Return the (X, Y) coordinate for the center point of the cell that contains the specified text.  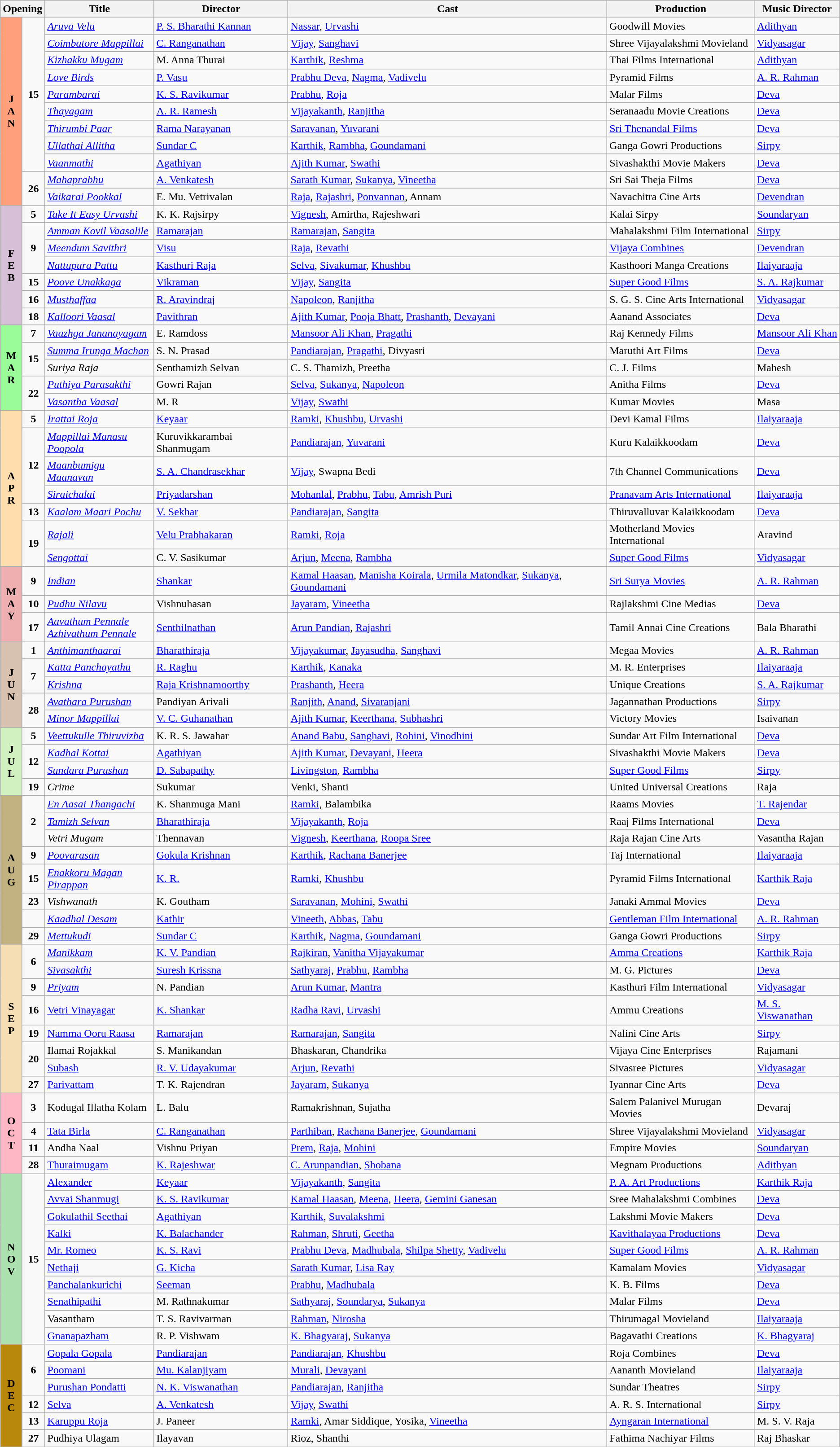
Vineeth, Abbas, Tabu (448, 919)
Tamizh Selvan (100, 821)
Raja Rajan Cine Arts (681, 838)
Ramki, Khushbu (448, 879)
Ramki, Amar Siddique, Yosika, Vineetha (448, 1421)
Kamal Haasan, Meena, Heera, Gemini Ganesan (448, 1199)
Sundar Theatres (681, 1387)
En Aasai Thangachi (100, 804)
Purushan Pondatti (100, 1387)
Kizhakku Mugam (100, 60)
Alexander (100, 1182)
Kasthoori Manga Creations (681, 265)
Livingston, Rambha (448, 770)
Napoleon, Ranjitha (448, 299)
Arun Kumar, Mantra (448, 987)
Ajith Kumar, Swathi (448, 162)
Vetri Vinayagar (100, 1010)
Bala Bharathi (797, 627)
Thirumbi Paar (100, 128)
L. Balu (221, 1108)
Bhaskaran, Chandrika (448, 1050)
Kamal Haasan, Manisha Koirala, Urmila Matondkar, Sukanya, Goundamani (448, 581)
DEC (12, 1395)
Pandiarajan (221, 1353)
Vijaya Cine Enterprises (681, 1050)
M. S. V. Raja (797, 1421)
Shankar (221, 581)
K. V. Pandian (221, 953)
Thennavan (221, 838)
Raja, Revathi (448, 248)
Roja Combines (681, 1353)
K. Shankar (221, 1010)
Kodugal Illatha Kolam (100, 1108)
E. Ramdoss (221, 333)
Raaj Films International (681, 821)
Karuppu Roja (100, 1421)
Bagavathi Creations (681, 1336)
Vaanmathi (100, 162)
10 (33, 604)
K. Rajeshwar (221, 1165)
Title (100, 9)
Taj International (681, 855)
Nattupura Pattu (100, 265)
Pandiarajan, Sangita (448, 511)
Mansoor Ali Khan (797, 333)
Vishnu Priyan (221, 1148)
Motherland Movies International (681, 535)
Gopala Gopala (100, 1353)
Ramki, Khushbu, Urvashi (448, 419)
Poomani (100, 1370)
17 (33, 627)
Sarath Kumar, Lisa Ray (448, 1267)
Fathima Nachiyar Films (681, 1438)
18 (33, 316)
S. A. Chandrasekhar (221, 471)
Love Birds (100, 77)
Thuraimugam (100, 1165)
Panchalankurichi (100, 1285)
Anthimanthaarai (100, 650)
Director (221, 9)
Jayaram, Sukanya (448, 1084)
Nassar, Urvashi (448, 26)
20 (33, 1059)
M. Anna Thurai (221, 60)
S. Manikandan (221, 1050)
Thiruvalluvar Kalaikkoodam (681, 511)
Selva, Sukanya, Napoleon (448, 385)
M. G. Pictures (681, 970)
Cast (448, 9)
Nethaji (100, 1267)
Priyadarshan (221, 494)
Sengottai (100, 558)
Visu (221, 248)
Jayaram, Vineetha (448, 604)
3 (33, 1108)
Puthiya Parasakthi (100, 385)
Gokula Krishnan (221, 855)
26 (33, 188)
Ilayavan (221, 1438)
Manikkam (100, 953)
Kasthuri Film International (681, 987)
Nalini Cine Arts (681, 1033)
Pudhu Nilavu (100, 604)
K. K. Rajsirpy (221, 214)
C. V. Sasikumar (221, 558)
S. G. S. Cine Arts International (681, 299)
Amman Kovil Vaasalile (100, 231)
Priyam (100, 987)
T. K. Rajendran (221, 1084)
M. R (221, 402)
11 (33, 1148)
FEB (12, 265)
Jagannathan Productions (681, 702)
Suriya Raja (100, 368)
Rajamani (797, 1050)
T. S. Ravivarman (221, 1319)
Janaki Ammal Movies (681, 902)
Ajith Kumar, Keerthana, Subhashri (448, 719)
Indian (100, 581)
MAY (12, 604)
Pyramid Films International (681, 879)
V. Sekhar (221, 511)
K. Bhagyaraj (797, 1336)
Krishna (100, 684)
Suresh Krissna (221, 970)
Vijay, Sanghavi (448, 43)
Anitha Films (681, 385)
G. Kicha (221, 1267)
Pyramid Films (681, 77)
Raja, Rajashri, Ponvannan, Annam (448, 197)
Kalki (100, 1233)
Salem Palanivel Murugan Movies (681, 1108)
Vignesh, Keerthana, Roopa Sree (448, 838)
Arjun, Meena, Rambha (448, 558)
Karthik, Rachana Banerjee (448, 855)
Meendum Savithri (100, 248)
Prabhu Deva, Nagma, Vadivelu (448, 77)
Ramki, Balambika (448, 804)
Raja (797, 787)
23 (33, 902)
Karthik, Reshma (448, 60)
Mahaprabhu (100, 180)
Take It Easy Urvashi (100, 214)
Sathyaraj, Prabhu, Rambha (448, 970)
Ajith Kumar, Pooja Bhatt, Prashanth, Devayani (448, 316)
Mohanlal, Prabhu, Tabu, Amrish Puri (448, 494)
M. S. Viswanathan (797, 1010)
Sundara Purushan (100, 770)
Radha Ravi, Urvashi (448, 1010)
Goodwill Movies (681, 26)
Rioz, Shanthi (448, 1438)
Vijayakanth, Roja (448, 821)
Kuru Kalaikkoodam (681, 442)
Kathir (221, 919)
C. J. Films (681, 368)
JUN (12, 684)
Minor Mappillai (100, 719)
Siraichalai (100, 494)
Gnanapazham (100, 1336)
Vasantha Rajan (797, 838)
Karthik, Nagma, Goundamani (448, 936)
Mettukudi (100, 936)
K. B. Films (681, 1285)
APR (12, 488)
Vetri Mugam (100, 838)
Gowri Rajan (221, 385)
K. Goutham (221, 902)
Pranavam Arts International (681, 494)
Thayagam (100, 111)
Parivattam (100, 1084)
Vaazhga Jananayagam (100, 333)
C. S. Thamizh, Preetha (448, 368)
OCT (12, 1133)
Karthik, Kanaka (448, 667)
Iyannar Cine Arts (681, 1084)
JUL (12, 761)
Avathara Purushan (100, 702)
P. S. Bharathi Kannan (221, 26)
Aavathum Pennale Azhivathum Pennale (100, 627)
MAR (12, 368)
Prem, Raja, Mohini (448, 1148)
Ramki, Roja (448, 535)
Victory Movies (681, 719)
Rama Narayanan (221, 128)
Opening (22, 9)
Rahman, Nirosha (448, 1319)
D. Sabapathy (221, 770)
SEP (12, 1019)
Devaraj (797, 1108)
Thirumagal Movieland (681, 1319)
Arjun, Revathi (448, 1067)
K. R. (221, 879)
Megaa Movies (681, 650)
Karthik, Suvalakshmi (448, 1216)
Sathyaraj, Soundarya, Sukanya (448, 1302)
2 (33, 821)
Coimbatore Mappillai (100, 43)
Saravanan, Yuvarani (448, 128)
V. C. Guhanathan (221, 719)
Production (681, 9)
Pandiyan Arivali (221, 702)
Vijay, Swapna Bedi (448, 471)
Prabhu Deva, Madhubala, Shilpa Shetty, Vadivelu (448, 1250)
R. Raghu (221, 667)
Isaivanan (797, 719)
Kavithalayaa Productions (681, 1233)
Vasantham (100, 1319)
Sri Surya Movies (681, 581)
Murali, Devayani (448, 1370)
Subash (100, 1067)
Mahesh (797, 368)
Maanbumigu Maanavan (100, 471)
R. V. Udayakumar (221, 1067)
JAN (12, 111)
P. A. Art Productions (681, 1182)
Maruthi Art Films (681, 351)
R. P. Vishwam (221, 1336)
Kaadhal Desam (100, 919)
Pavithran (221, 316)
Selva, Sivakumar, Khushbu (448, 265)
Kamalam Movies (681, 1267)
Vignesh, Amirtha, Rajeshwari (448, 214)
Navachitra Cine Arts (681, 197)
22 (33, 393)
Raja Krishnamoorthy (221, 684)
Pandiarajan, Yuvarani (448, 442)
Ullathai Allitha (100, 145)
Parambarai (100, 94)
A. R. Ramesh (221, 111)
Aananth Movieland (681, 1370)
Rajkiran, Vanitha Vijayakumar (448, 953)
K. S. Ravi (221, 1250)
Pudhiya Ulagam (100, 1438)
Summa Irunga Machan (100, 351)
Sri Thenandal Films (681, 128)
Kasthuri Raja (221, 265)
Vijaya Combines (681, 248)
Sri Sai Theja Films (681, 180)
Gentleman Film International (681, 919)
Empire Movies (681, 1148)
K. R. S. Jawahar (221, 736)
Vasantha Vaasal (100, 402)
Vishnuhasan (221, 604)
Venki, Shanti (448, 787)
Aravind (797, 535)
T. Rajendar (797, 804)
Senthamizh Selvan (221, 368)
Ramakrishnan, Sujatha (448, 1108)
E. Mu. Vetrivalan (221, 197)
Prabhu, Madhubala (448, 1285)
Kadhal Kottai (100, 753)
Kuruvikkarambai Shanmugam (221, 442)
Veettukulle Thiruvizha (100, 736)
Karthik, Rambha, Goundamani (448, 145)
Music Director (797, 9)
Mu. Kalanjiyam (221, 1370)
Anand Babu, Sanghavi, Rohini, Vinodhini (448, 736)
Kumar Movies (681, 402)
Rajali (100, 535)
Parthiban, Rachana Banerjee, Goundamani (448, 1131)
Ayngaran International (681, 1421)
Vijayakumar, Jayasudha, Sanghavi (448, 650)
Ilamai Rojakkal (100, 1050)
Sundar Art Film International (681, 736)
R. Aravindraj (221, 299)
7th Channel Communications (681, 471)
Vaikarai Pookkal (100, 197)
Mr. Romeo (100, 1250)
Seranaadu Movie Creations (681, 111)
Rahman, Shruti, Geetha (448, 1233)
Velu Prabhakaran (221, 535)
Saravanan, Mohini, Swathi (448, 902)
C. Arunpandian, Shobana (448, 1165)
Mappillai Manasu Poopola (100, 442)
Vijayakanth, Sangita (448, 1182)
AUG (12, 870)
M. R. Enterprises (681, 667)
Poove Unakkaga (100, 282)
Kalloori Vaasal (100, 316)
Ammu Creations (681, 1010)
Prabhu, Roja (448, 94)
Pandiarajan, Khushbu (448, 1353)
Aanand Associates (681, 316)
Unique Creations (681, 684)
Sarath Kumar, Sukanya, Vineetha (448, 180)
J. Paneer (221, 1421)
A. R. S. International (681, 1404)
M. Rathnakumar (221, 1302)
Vijay, Sangita (448, 282)
K. Shanmuga Mani (221, 804)
Pandiarajan, Pragathi, Divyasri (448, 351)
Rajlakshmi Cine Medias (681, 604)
United Universal Creations (681, 787)
Megnam Productions (681, 1165)
Raj Bhaskar (797, 1438)
Vishwanath (100, 902)
Masa (797, 402)
Poovarasan (100, 855)
Crime (100, 787)
Sivasakthi (100, 970)
Ajith Kumar, Devayani, Heera (448, 753)
Devi Kamal Films (681, 419)
Andha Naal (100, 1148)
Ranjith, Anand, Sivaranjani (448, 702)
Tamil Annai Cine Creations (681, 627)
4 (33, 1131)
Seeman (221, 1285)
Namma Ooru Raasa (100, 1033)
29 (33, 936)
Pandiarajan, Ranjitha (448, 1387)
Mahalakshmi Film International (681, 231)
Sukumar (221, 787)
Irattai Roja (100, 419)
1 (33, 650)
Kaalam Maari Pochu (100, 511)
P. Vasu (221, 77)
Senathipathi (100, 1302)
Vikraman (221, 282)
N. Pandian (221, 987)
K. Balachander (221, 1233)
NOV (12, 1259)
Sree Mahalakshmi Combines (681, 1199)
Aruva Velu (100, 26)
S. N. Prasad (221, 351)
K. Bhagyaraj, Sukanya (448, 1336)
Tata Birla (100, 1131)
Mansoor Ali Khan, Pragathi (448, 333)
Amma Creations (681, 953)
Prashanth, Heera (448, 684)
N. K. Viswanathan (221, 1387)
Sivasree Pictures (681, 1067)
Gokulathil Seethai (100, 1216)
Raj Kennedy Films (681, 333)
Vijayakanth, Ranjitha (448, 111)
Raams Movies (681, 804)
Kalai Sirpy (681, 214)
Thai Films International (681, 60)
Senthilnathan (221, 627)
Musthaffaa (100, 299)
Lakshmi Movie Makers (681, 1216)
Katta Panchayathu (100, 667)
Enakkoru Magan Pirappan (100, 879)
Arun Pandian, Rajashri (448, 627)
Avvai Shanmugi (100, 1199)
Selva (100, 1404)
